Capture the cell that displays the provided text and extract its [x, y] central coordinate. 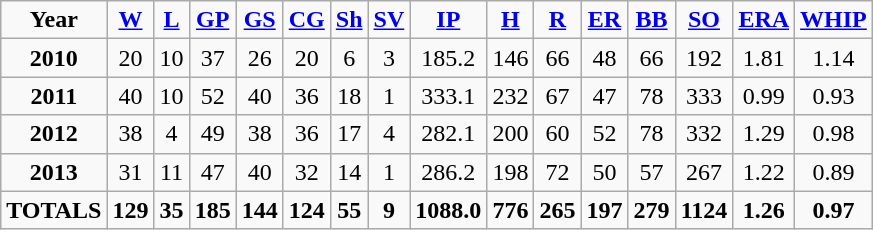
67 [558, 96]
192 [704, 58]
31 [130, 172]
9 [389, 210]
35 [172, 210]
18 [349, 96]
1124 [704, 210]
26 [260, 58]
11 [172, 172]
3 [389, 58]
Year [54, 20]
R [558, 20]
198 [510, 172]
0.93 [834, 96]
282.1 [448, 134]
37 [212, 58]
333 [704, 96]
W [130, 20]
267 [704, 172]
TOTALS [54, 210]
197 [604, 210]
50 [604, 172]
146 [510, 58]
279 [652, 210]
1.81 [764, 58]
2011 [54, 96]
200 [510, 134]
60 [558, 134]
144 [260, 210]
0.99 [764, 96]
CG [306, 20]
ER [604, 20]
0.98 [834, 134]
48 [604, 58]
H [510, 20]
L [172, 20]
SV [389, 20]
14 [349, 172]
1088.0 [448, 210]
WHIP [834, 20]
1.14 [834, 58]
GP [212, 20]
2013 [54, 172]
55 [349, 210]
2012 [54, 134]
ERA [764, 20]
0.89 [834, 172]
IP [448, 20]
1.22 [764, 172]
776 [510, 210]
185 [212, 210]
SO [704, 20]
BB [652, 20]
232 [510, 96]
332 [704, 134]
286.2 [448, 172]
333.1 [448, 96]
GS [260, 20]
57 [652, 172]
0.97 [834, 210]
49 [212, 134]
185.2 [448, 58]
6 [349, 58]
265 [558, 210]
129 [130, 210]
1.29 [764, 134]
17 [349, 134]
Sh [349, 20]
72 [558, 172]
32 [306, 172]
124 [306, 210]
2010 [54, 58]
1.26 [764, 210]
